For the text-containing cell, return its midpoint in [x, y] coordinate format. 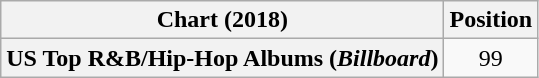
Position [491, 20]
US Top R&B/Hip-Hop Albums (Billboard) [222, 58]
Chart (2018) [222, 20]
99 [491, 58]
